Pinpoint the cell where the given text exists, returning its [X, Y] midpoint coordinate. 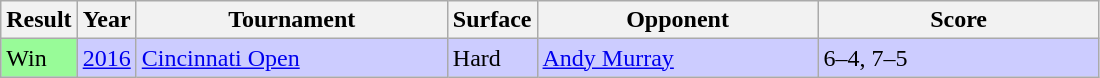
Year [106, 20]
Result [39, 20]
Win [39, 58]
2016 [106, 58]
Cincinnati Open [292, 58]
6–4, 7–5 [958, 58]
Hard [492, 58]
Surface [492, 20]
Opponent [678, 20]
Score [958, 20]
Andy Murray [678, 58]
Tournament [292, 20]
